Identify which cell holds the provided text, then report its (x, y) central coordinate. 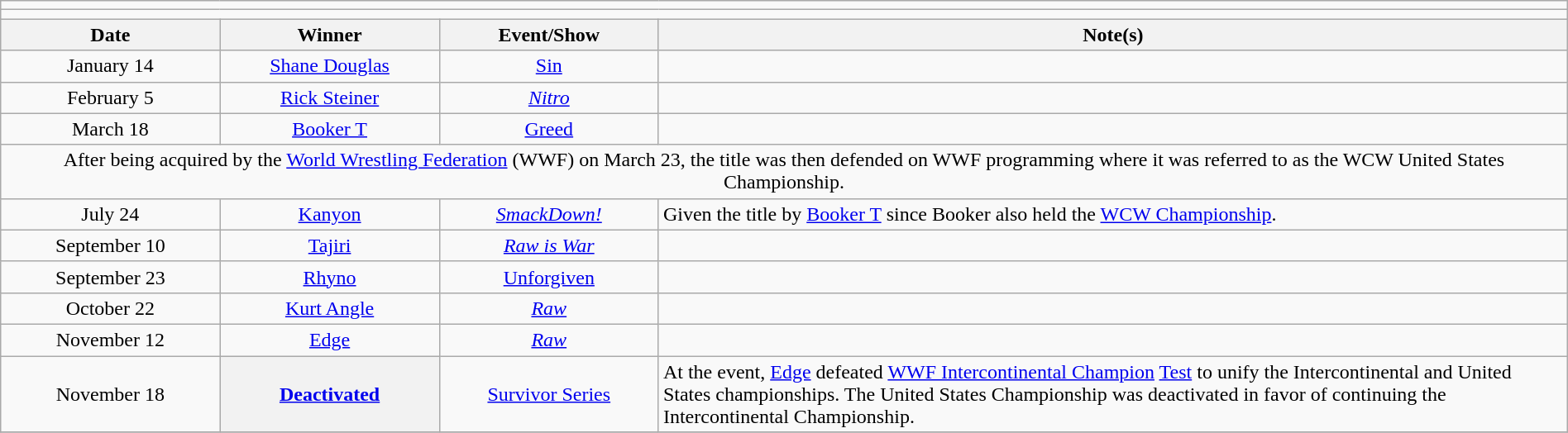
Winner (329, 35)
Event/Show (549, 35)
Greed (549, 129)
Survivor Series (549, 393)
Rick Steiner (329, 98)
Nitro (549, 98)
September 23 (111, 277)
Note(s) (1113, 35)
SmackDown! (549, 214)
July 24 (111, 214)
Kanyon (329, 214)
Raw is War (549, 245)
Shane Douglas (329, 66)
Tajiri (329, 245)
January 14 (111, 66)
Sin (549, 66)
November 12 (111, 340)
Deactivated (329, 393)
February 5 (111, 98)
Booker T (329, 129)
March 18 (111, 129)
Unforgiven (549, 277)
October 22 (111, 308)
Rhyno (329, 277)
November 18 (111, 393)
Kurt Angle (329, 308)
Given the title by Booker T since Booker also held the WCW Championship. (1113, 214)
September 10 (111, 245)
Date (111, 35)
Edge (329, 340)
